Extract the (X, Y) coordinate from the center of the cell holding the provided text.  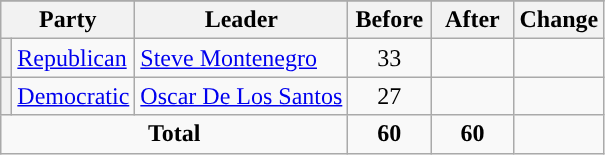
33 (390, 58)
Republican (74, 58)
Change (559, 20)
Party (68, 20)
Oscar De Los Santos (242, 96)
Total (174, 134)
Before (390, 20)
27 (390, 96)
Leader (242, 20)
After (472, 20)
Democratic (74, 96)
Steve Montenegro (242, 58)
